Find where the given text appears and provide that cell's center as [X, Y] coordinate. 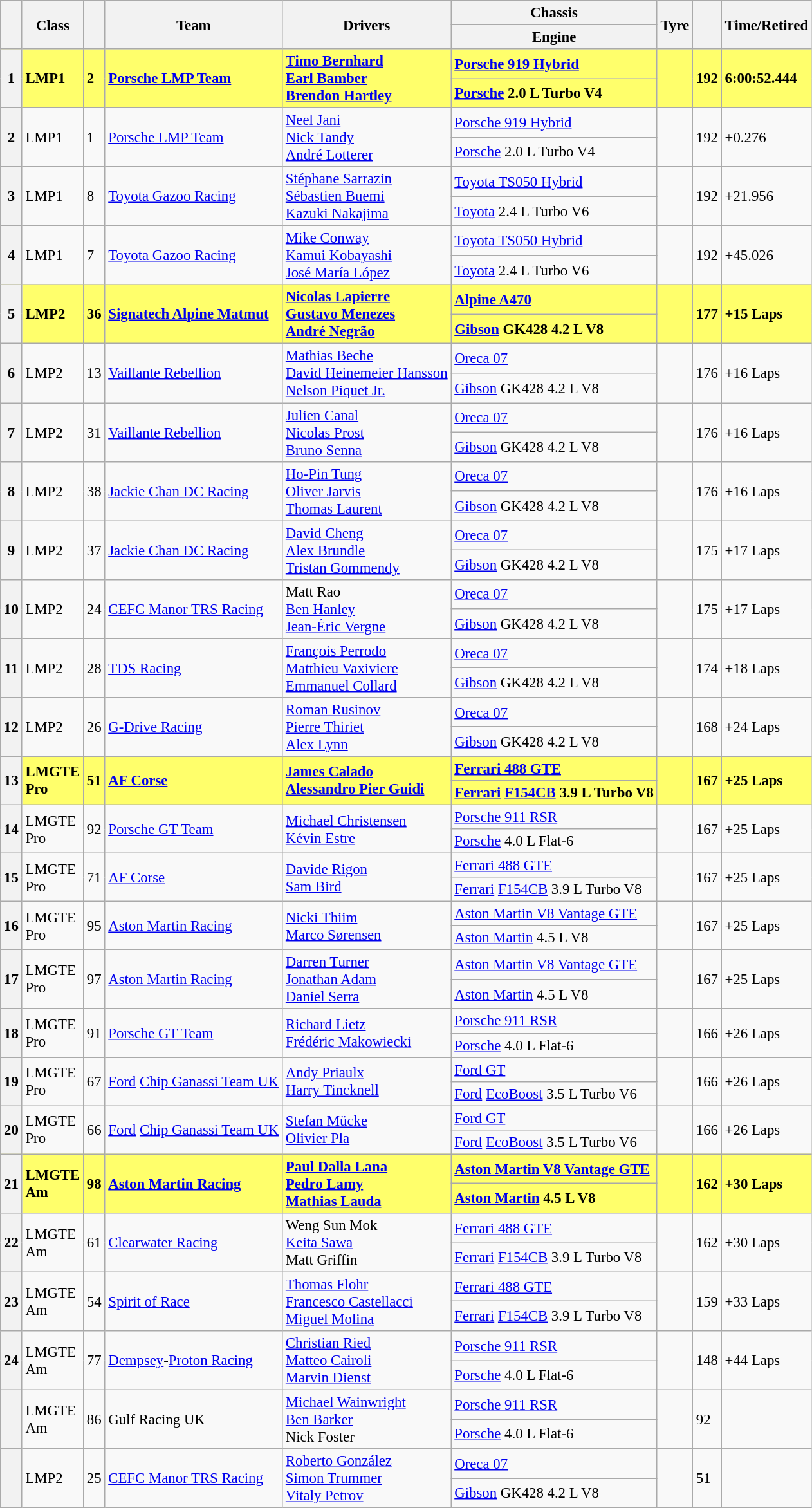
61 [94, 1243]
Ho-Pin Tung Oliver Jarvis Thomas Laurent [367, 491]
174 [708, 668]
Weng Sun Mok Keita Sawa Matt Griffin [367, 1243]
Timo Bernhard Earl Bamber Brendon Hartley [367, 79]
86 [94, 1420]
Roberto González Simon Trummer Vitaly Petrov [367, 1478]
Class [53, 24]
Spirit of Race [194, 1301]
+21.956 [766, 196]
17 [12, 980]
Dempsey-Proton Racing [194, 1361]
4 [12, 256]
+18 Laps [766, 668]
TDS Racing [194, 668]
18 [12, 1034]
Thomas Flohr Francesco Castellacci Miguel Molina [367, 1301]
Gulf Racing UK [194, 1420]
Davide Rigon Sam Bird [367, 878]
James Calado Alessandro Pier Guidi [367, 780]
Richard Lietz Frédéric Makowiecki [367, 1034]
Julien Canal Nicolas Prost Bruno Senna [367, 433]
16 [12, 926]
21 [12, 1184]
37 [94, 550]
38 [94, 491]
5 [12, 314]
20 [12, 1130]
Michael Wainwright Ben Barker Nick Foster [367, 1420]
9 [12, 550]
Stefan Mücke Olivier Pla [367, 1130]
Time/Retired [766, 24]
159 [708, 1301]
6 [12, 373]
66 [94, 1130]
Paul Dalla Lana Pedro Lamy Mathias Lauda [367, 1184]
26 [94, 727]
+15 Laps [766, 314]
Neel Jani Nick Tandy André Lotterer [367, 138]
Clearwater Racing [194, 1243]
+45.026 [766, 256]
54 [94, 1301]
23 [12, 1301]
Roman Rusinov Pierre Thiriet Alex Lynn [367, 727]
+24 Laps [766, 727]
+33 Laps [766, 1301]
12 [12, 727]
19 [12, 1081]
98 [94, 1184]
36 [94, 314]
Signatech Alpine Matmut [194, 314]
31 [94, 433]
168 [708, 727]
Chassis [554, 13]
148 [708, 1361]
+0.276 [766, 138]
Andy Priaulx Harry Tincknell [367, 1081]
91 [94, 1034]
Team [194, 24]
25 [94, 1478]
Nicolas Lapierre Gustavo Menezes André Negrão [367, 314]
Christian Ried Matteo Cairoli Marvin Dienst [367, 1361]
Mike Conway Kamui Kobayashi José María López [367, 256]
Engine [554, 37]
Matt Rao Ben Hanley Jean-Éric Vergne [367, 609]
67 [94, 1081]
David Cheng Alex Brundle Tristan Gommendy [367, 550]
G-Drive Racing [194, 727]
Stéphane Sarrazin Sébastien Buemi Kazuki Nakajima [367, 196]
77 [94, 1361]
14 [12, 829]
Tyre [674, 24]
Alpine A470 [554, 299]
177 [708, 314]
3 [12, 196]
Nicki Thiim Marco Sørensen [367, 926]
+44 Laps [766, 1361]
Darren Turner Jonathan Adam Daniel Serra [367, 980]
Michael Christensen Kévin Estre [367, 829]
15 [12, 878]
Mathias Beche David Heinemeier Hansson Nelson Piquet Jr. [367, 373]
Drivers [367, 24]
10 [12, 609]
95 [94, 926]
6:00:52.444 [766, 79]
28 [94, 668]
97 [94, 980]
François Perrodo Matthieu Vaxiviere Emmanuel Collard [367, 668]
22 [12, 1243]
71 [94, 878]
11 [12, 668]
